Scan for the cell matching the given text and deliver its (X, Y) coordinate at center. 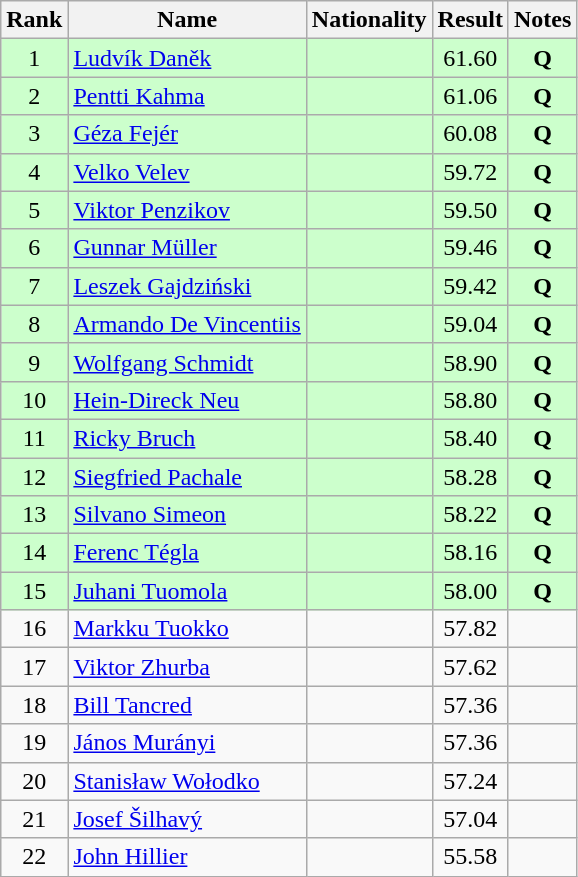
15 (34, 591)
Ferenc Tégla (187, 553)
Josef Šilhavý (187, 819)
17 (34, 667)
Wolfgang Schmidt (187, 362)
20 (34, 781)
Ludvík Daněk (187, 58)
19 (34, 743)
57.82 (470, 629)
Velko Velev (187, 172)
2 (34, 96)
18 (34, 705)
6 (34, 248)
57.24 (470, 781)
9 (34, 362)
22 (34, 857)
Hein-Direck Neu (187, 400)
60.08 (470, 134)
Géza Fejér (187, 134)
59.72 (470, 172)
1 (34, 58)
58.40 (470, 438)
55.58 (470, 857)
58.16 (470, 553)
5 (34, 210)
Nationality (369, 20)
10 (34, 400)
Stanisław Wołodko (187, 781)
58.00 (470, 591)
57.04 (470, 819)
3 (34, 134)
Siegfried Pachale (187, 477)
Viktor Penzikov (187, 210)
59.46 (470, 248)
Notes (542, 20)
8 (34, 324)
Gunnar Müller (187, 248)
Viktor Zhurba (187, 667)
Silvano Simeon (187, 515)
58.90 (470, 362)
Rank (34, 20)
Ricky Bruch (187, 438)
11 (34, 438)
13 (34, 515)
61.60 (470, 58)
Armando De Vincentiis (187, 324)
14 (34, 553)
58.22 (470, 515)
16 (34, 629)
57.62 (470, 667)
4 (34, 172)
János Murányi (187, 743)
Markku Tuokko (187, 629)
John Hillier (187, 857)
21 (34, 819)
Pentti Kahma (187, 96)
59.50 (470, 210)
61.06 (470, 96)
Leszek Gajdziński (187, 286)
58.28 (470, 477)
Result (470, 20)
59.04 (470, 324)
Name (187, 20)
7 (34, 286)
58.80 (470, 400)
12 (34, 477)
Bill Tancred (187, 705)
Juhani Tuomola (187, 591)
59.42 (470, 286)
